Identify which cell holds the provided text, then report its (x, y) central coordinate. 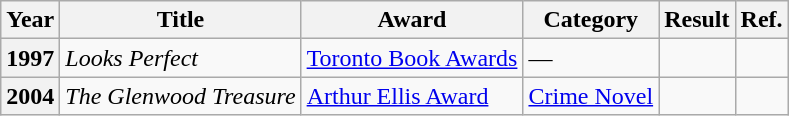
Ref. (762, 20)
The Glenwood Treasure (180, 96)
2004 (30, 96)
Award (412, 20)
Looks Perfect (180, 58)
Toronto Book Awards (412, 58)
Year (30, 20)
Arthur Ellis Award (412, 96)
Category (591, 20)
Title (180, 20)
Crime Novel (591, 96)
— (591, 58)
1997 (30, 58)
Result (697, 20)
